Provide the (X, Y) coordinate of the cell's center where the given text is located.  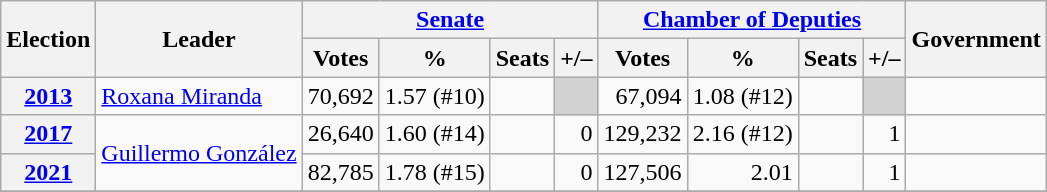
2013 (48, 96)
26,640 (340, 134)
82,785 (340, 172)
129,232 (642, 134)
Senate (450, 20)
2021 (48, 172)
1.08 (#12) (742, 96)
1.60 (#14) (434, 134)
1.57 (#10) (434, 96)
70,692 (340, 96)
Election (48, 39)
2017 (48, 134)
Government (976, 39)
Chamber of Deputies (752, 20)
2.16 (#12) (742, 134)
Leader (199, 39)
Guillermo González (199, 153)
2.01 (742, 172)
127,506 (642, 172)
Roxana Miranda (199, 96)
67,094 (642, 96)
1.78 (#15) (434, 172)
